Extract the [X, Y] coordinate from the center of the cell holding the provided text.  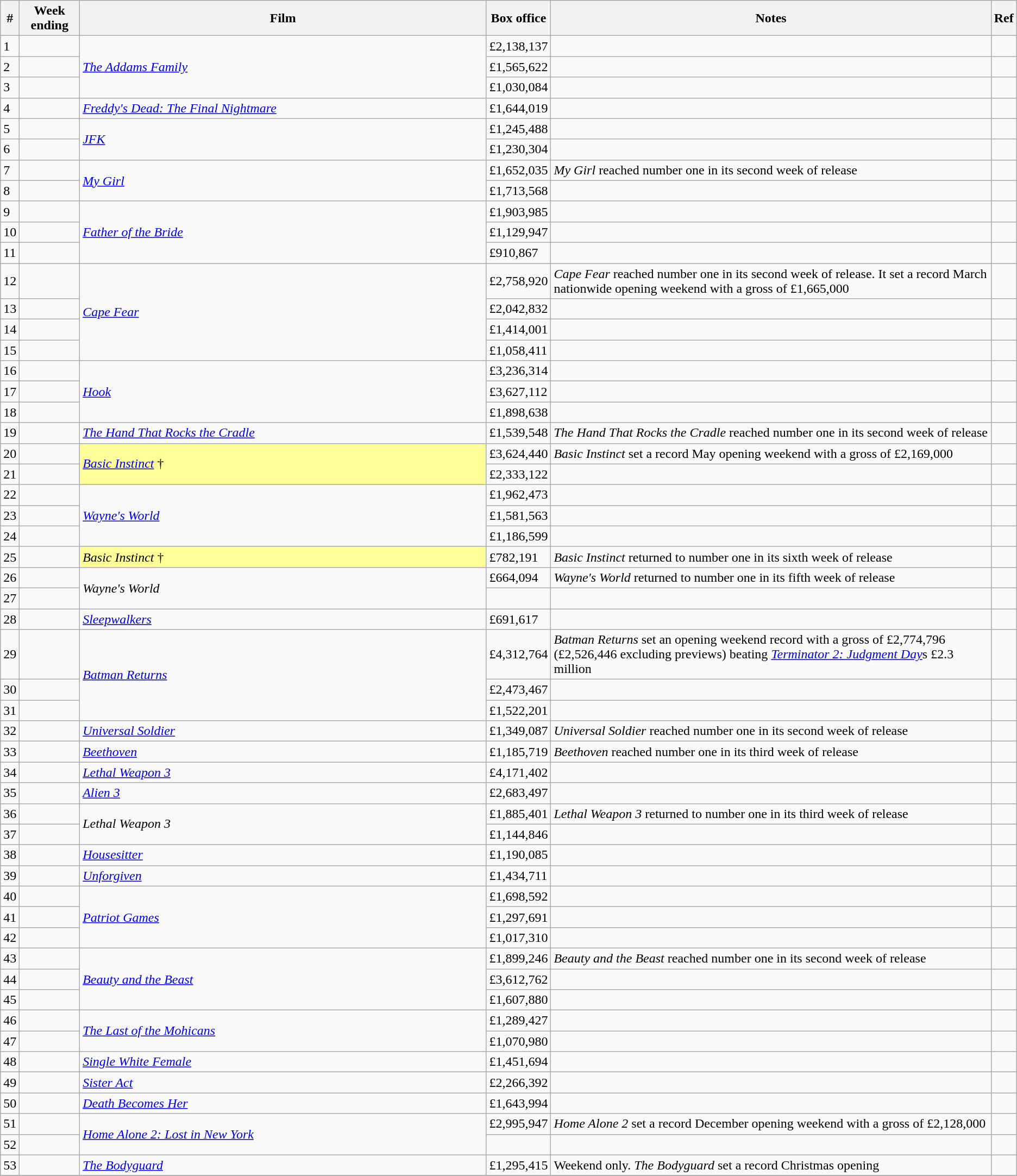
£1,644,019 [518, 108]
7 [10, 170]
24 [10, 536]
£3,624,440 [518, 454]
£1,190,085 [518, 855]
JFK [283, 139]
Alien 3 [283, 793]
£4,171,402 [518, 772]
£1,144,846 [518, 834]
40 [10, 896]
20 [10, 454]
28 [10, 619]
£2,758,920 [518, 280]
Wayne's World returned to number one in its fifth week of release [771, 577]
19 [10, 433]
The Hand That Rocks the Cradle reached number one in its second week of release [771, 433]
25 [10, 557]
Beauty and the Beast reached number one in its second week of release [771, 958]
Housesitter [283, 855]
£1,607,880 [518, 1000]
Sister Act [283, 1083]
18 [10, 412]
9 [10, 211]
£1,414,001 [518, 330]
Week ending [50, 18]
£3,236,314 [518, 371]
£2,266,392 [518, 1083]
Basic Instinct returned to number one in its sixth week of release [771, 557]
45 [10, 1000]
34 [10, 772]
38 [10, 855]
£1,185,719 [518, 752]
10 [10, 232]
The Last of the Mohicans [283, 1031]
£1,903,985 [518, 211]
37 [10, 834]
Ref [1004, 18]
£1,186,599 [518, 536]
53 [10, 1165]
3 [10, 87]
£1,899,246 [518, 958]
£2,683,497 [518, 793]
5 [10, 129]
£2,138,137 [518, 46]
£1,289,427 [518, 1021]
13 [10, 309]
Sleepwalkers [283, 619]
Beauty and the Beast [283, 979]
48 [10, 1062]
£2,042,832 [518, 309]
£1,652,035 [518, 170]
50 [10, 1103]
Basic Instinct set a record May opening weekend with a gross of £2,169,000 [771, 454]
Hook [283, 392]
£1,058,411 [518, 350]
£1,522,201 [518, 710]
Box office [518, 18]
£1,898,638 [518, 412]
43 [10, 958]
The Bodyguard [283, 1165]
36 [10, 814]
Death Becomes Her [283, 1103]
£782,191 [518, 557]
Freddy's Dead: The Final Nightmare [283, 108]
£2,995,947 [518, 1124]
52 [10, 1144]
Home Alone 2 set a record December opening weekend with a gross of £2,128,000 [771, 1124]
Cape Fear reached number one in its second week of release. It set a record March nationwide opening weekend with a gross of £1,665,000 [771, 280]
Weekend only. The Bodyguard set a record Christmas opening [771, 1165]
47 [10, 1041]
£1,295,415 [518, 1165]
29 [10, 655]
41 [10, 917]
21 [10, 474]
£1,565,622 [518, 67]
35 [10, 793]
22 [10, 495]
The Addams Family [283, 67]
£1,017,310 [518, 938]
£2,333,122 [518, 474]
23 [10, 515]
Home Alone 2: Lost in New York [283, 1134]
12 [10, 280]
£1,349,087 [518, 731]
33 [10, 752]
£1,885,401 [518, 814]
£2,473,467 [518, 690]
£910,867 [518, 253]
4 [10, 108]
49 [10, 1083]
£691,617 [518, 619]
£1,581,563 [518, 515]
£1,129,947 [518, 232]
11 [10, 253]
£4,312,764 [518, 655]
Notes [771, 18]
£1,713,568 [518, 191]
26 [10, 577]
£3,627,112 [518, 392]
Beethoven [283, 752]
51 [10, 1124]
£664,094 [518, 577]
46 [10, 1021]
27 [10, 598]
Beethoven reached number one in its third week of release [771, 752]
My Girl [283, 180]
£3,612,762 [518, 979]
Batman Returns [283, 675]
My Girl reached number one in its second week of release [771, 170]
£1,245,488 [518, 129]
16 [10, 371]
1 [10, 46]
Film [283, 18]
£1,539,548 [518, 433]
£1,962,473 [518, 495]
14 [10, 330]
31 [10, 710]
17 [10, 392]
£1,297,691 [518, 917]
15 [10, 350]
£1,698,592 [518, 896]
£1,643,994 [518, 1103]
Cape Fear [283, 312]
Father of the Bride [283, 232]
£1,030,084 [518, 87]
30 [10, 690]
# [10, 18]
44 [10, 979]
£1,070,980 [518, 1041]
Unforgiven [283, 876]
42 [10, 938]
Patriot Games [283, 917]
2 [10, 67]
£1,230,304 [518, 149]
Lethal Weapon 3 returned to number one in its third week of release [771, 814]
The Hand That Rocks the Cradle [283, 433]
Single White Female [283, 1062]
39 [10, 876]
Universal Soldier reached number one in its second week of release [771, 731]
£1,451,694 [518, 1062]
Universal Soldier [283, 731]
£1,434,711 [518, 876]
6 [10, 149]
32 [10, 731]
8 [10, 191]
